Scan for the cell matching the given text and deliver its (x, y) coordinate at center. 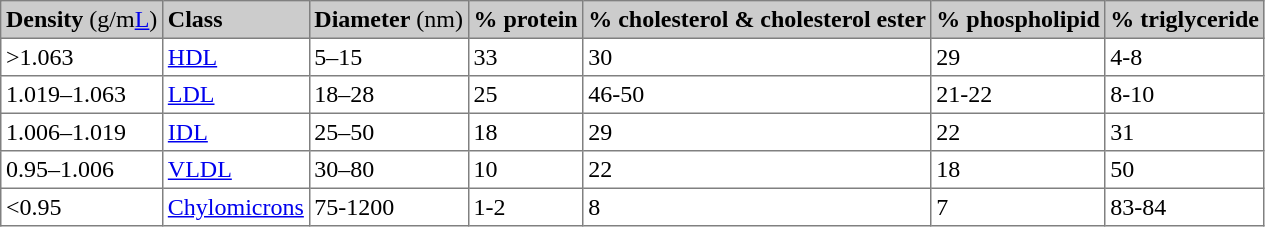
IDL (236, 132)
0.95–1.006 (82, 170)
8-10 (1184, 95)
33 (526, 57)
5–15 (388, 57)
LDL (236, 95)
21-22 (1018, 95)
1-2 (526, 207)
<0.95 (82, 207)
50 (1184, 170)
75-1200 (388, 207)
30 (757, 57)
10 (526, 170)
% protein (526, 20)
1.019–1.063 (82, 95)
4-8 (1184, 57)
% phospholipid (1018, 20)
Density (g/mL) (82, 20)
% cholesterol & cholesterol ester (757, 20)
Diameter (nm) (388, 20)
25 (526, 95)
25–50 (388, 132)
8 (757, 207)
Chylomicrons (236, 207)
VLDL (236, 170)
46-50 (757, 95)
30–80 (388, 170)
HDL (236, 57)
31 (1184, 132)
1.006–1.019 (82, 132)
18–28 (388, 95)
83-84 (1184, 207)
Class (236, 20)
% triglyceride (1184, 20)
7 (1018, 207)
>1.063 (82, 57)
